Determine the [X, Y] coordinate at the center of the cell enclosing the given text.  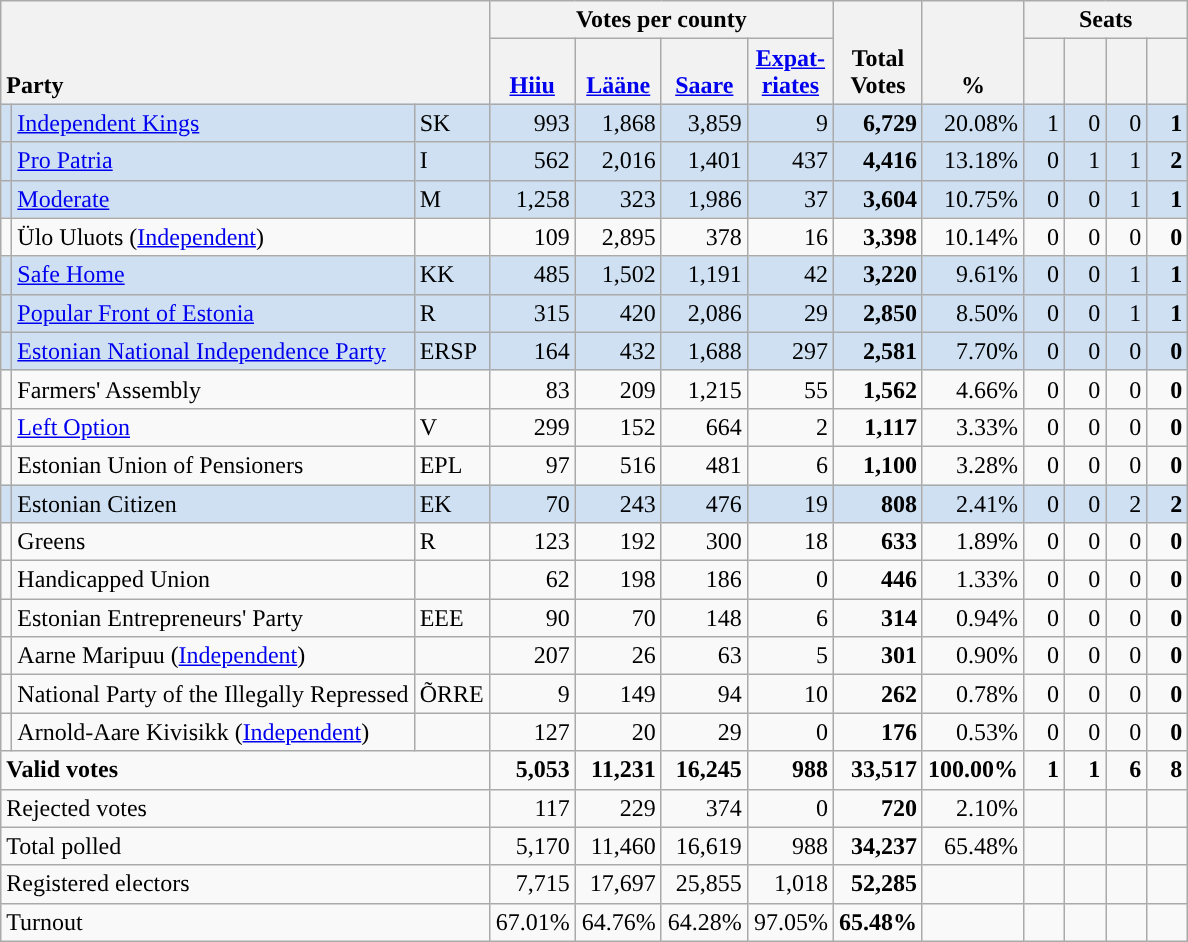
5,170 [532, 846]
1,868 [618, 123]
Independent Kings [213, 123]
EPL [452, 465]
993 [532, 123]
2,581 [878, 351]
19 [790, 503]
Estonian Entrepreneurs' Party [213, 618]
52,285 [878, 884]
297 [790, 351]
3,398 [878, 237]
Estonian National Independence Party [213, 351]
Total polled [245, 846]
0.53% [972, 732]
109 [532, 237]
67.01% [532, 922]
20.08% [972, 123]
Greens [213, 542]
300 [704, 542]
6,729 [878, 123]
2,016 [618, 161]
10.75% [972, 199]
1,401 [704, 161]
3,604 [878, 199]
5 [790, 656]
1.33% [972, 580]
Arnold-Aare Kivisikk (Independent) [213, 732]
243 [618, 503]
Total Votes [878, 52]
8.50% [972, 313]
2.41% [972, 503]
0.90% [972, 656]
314 [878, 618]
562 [532, 161]
ERSP [452, 351]
117 [532, 808]
Registered electors [245, 884]
808 [878, 503]
16 [790, 237]
3,859 [704, 123]
127 [532, 732]
62 [532, 580]
198 [618, 580]
446 [878, 580]
481 [704, 465]
83 [532, 389]
5,053 [532, 770]
25,855 [704, 884]
EEE [452, 618]
16,619 [704, 846]
164 [532, 351]
1,117 [878, 427]
64.76% [618, 922]
1,502 [618, 275]
16,245 [704, 770]
17,697 [618, 884]
1,018 [790, 884]
8 [1168, 770]
0.78% [972, 694]
1,688 [704, 351]
Rejected votes [245, 808]
V [452, 427]
315 [532, 313]
11,231 [618, 770]
2,086 [704, 313]
Left Option [213, 427]
4,416 [878, 161]
Safe Home [213, 275]
0.94% [972, 618]
Valid votes [245, 770]
Estonian Union of Pensioners [213, 465]
Seats [1106, 20]
1,258 [532, 199]
Lääne [618, 72]
516 [618, 465]
Farmers' Assembly [213, 389]
13.18% [972, 161]
KK [452, 275]
Popular Front of Estonia [213, 313]
2,895 [618, 237]
26 [618, 656]
33,517 [878, 770]
1,215 [704, 389]
432 [618, 351]
7,715 [532, 884]
11,460 [618, 846]
ÕRRE [452, 694]
149 [618, 694]
Turnout [245, 922]
148 [704, 618]
64.28% [704, 922]
100.00% [972, 770]
97.05% [790, 922]
1,100 [878, 465]
192 [618, 542]
4.66% [972, 389]
186 [704, 580]
123 [532, 542]
262 [878, 694]
Votes per county [661, 20]
18 [790, 542]
3.33% [972, 427]
Estonian Citizen [213, 503]
720 [878, 808]
176 [878, 732]
94 [704, 694]
323 [618, 199]
1,986 [704, 199]
9.61% [972, 275]
% [972, 52]
Moderate [213, 199]
SK [452, 123]
209 [618, 389]
1,191 [704, 275]
476 [704, 503]
10 [790, 694]
Expat- riates [790, 72]
National Party of the Illegally Repressed [213, 694]
55 [790, 389]
10.14% [972, 237]
1,562 [878, 389]
378 [704, 237]
63 [704, 656]
301 [878, 656]
Ülo Uluots (Independent) [213, 237]
Aarne Maripuu (Independent) [213, 656]
437 [790, 161]
37 [790, 199]
207 [532, 656]
485 [532, 275]
229 [618, 808]
Handicapped Union [213, 580]
42 [790, 275]
2,850 [878, 313]
M [452, 199]
374 [704, 808]
20 [618, 732]
Pro Patria [213, 161]
97 [532, 465]
7.70% [972, 351]
633 [878, 542]
I [452, 161]
152 [618, 427]
664 [704, 427]
EK [452, 503]
Hiiu [532, 72]
420 [618, 313]
90 [532, 618]
Party [245, 52]
3.28% [972, 465]
Saare [704, 72]
34,237 [878, 846]
2.10% [972, 808]
299 [532, 427]
1.89% [972, 542]
3,220 [878, 275]
